Provide the (x, y) coordinate of the cell's center where the given text is located.  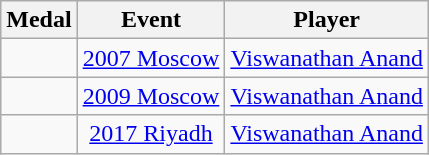
Event (151, 20)
Medal (39, 20)
2017 Riyadh (151, 134)
2009 Moscow (151, 96)
2007 Moscow (151, 58)
Player (327, 20)
